Output the (x, y) coordinate of the center of the cell containing the given text.  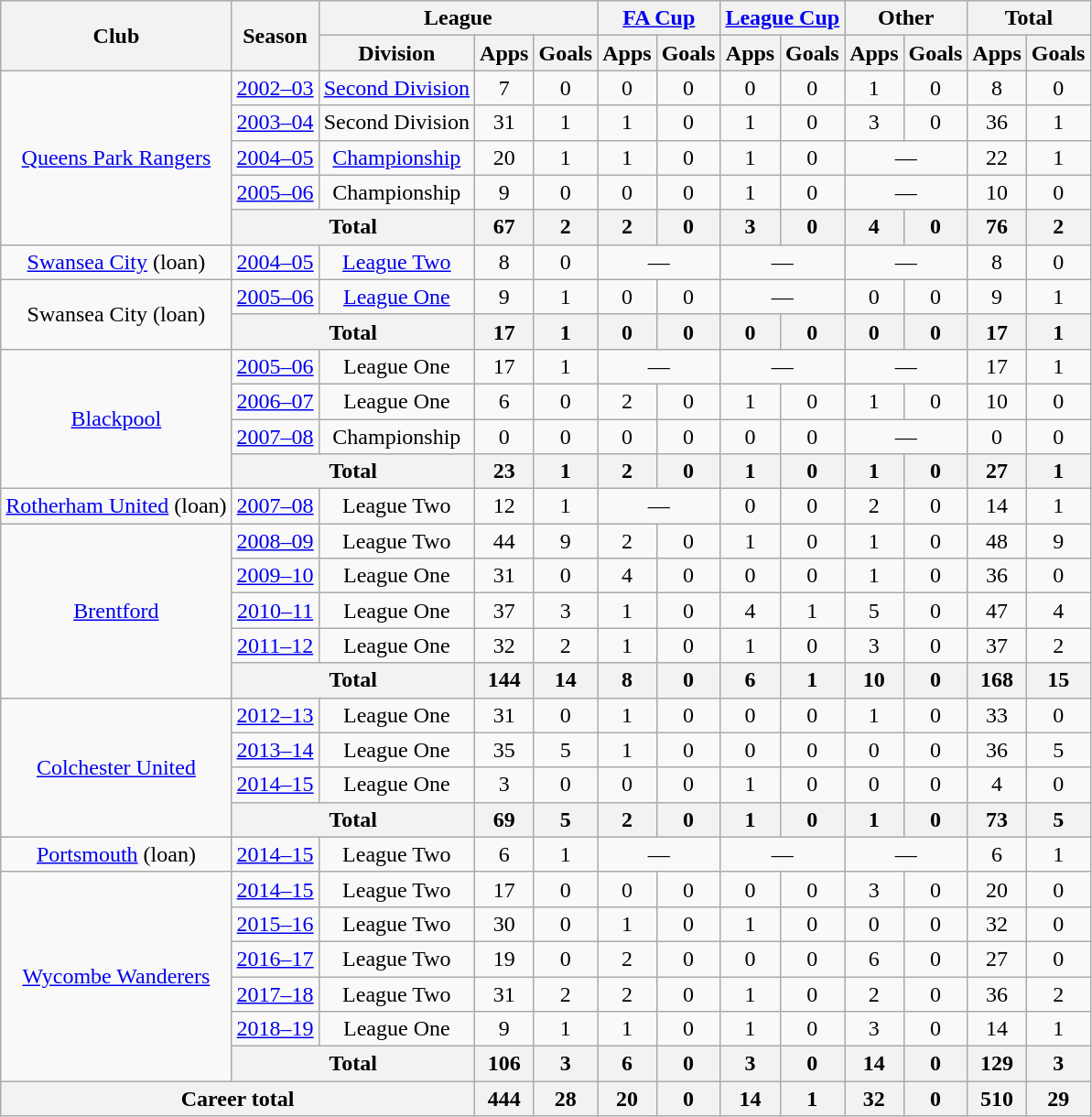
67 (504, 227)
168 (997, 680)
7 (504, 88)
510 (997, 1099)
Rotherham United (loan) (116, 506)
2018–19 (275, 1029)
2011–12 (275, 645)
76 (997, 227)
2010–11 (275, 611)
144 (504, 680)
12 (504, 506)
2015–16 (275, 924)
2017–18 (275, 993)
19 (504, 959)
Division (396, 53)
29 (1058, 1099)
FA Cup (659, 18)
2003–04 (275, 123)
2013–14 (275, 750)
Other (906, 18)
47 (997, 611)
28 (566, 1099)
129 (997, 1064)
Queens Park Rangers (116, 157)
106 (504, 1064)
League Cup (783, 18)
2008–09 (275, 541)
23 (504, 472)
League (458, 18)
444 (504, 1099)
22 (997, 157)
Colchester United (116, 767)
33 (997, 715)
2002–03 (275, 88)
15 (1058, 680)
69 (504, 819)
2012–13 (275, 715)
2006–07 (275, 401)
2016–17 (275, 959)
44 (504, 541)
Portsmouth (loan) (116, 854)
48 (997, 541)
35 (504, 750)
Blackpool (116, 418)
Season (275, 36)
2009–10 (275, 576)
30 (504, 924)
Club (116, 36)
Wycombe Wanderers (116, 976)
73 (997, 819)
Brentford (116, 611)
Career total (238, 1099)
